Detect which cell encompasses the target text, then output its [X, Y] center coordinate. 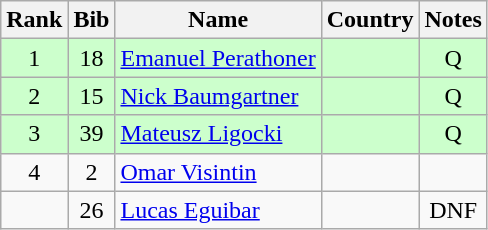
Mateusz Ligocki [218, 134]
Emanuel Perathoner [218, 58]
Lucas Eguibar [218, 210]
Rank [34, 20]
4 [34, 172]
18 [92, 58]
Country [370, 20]
15 [92, 96]
Name [218, 20]
1 [34, 58]
Omar Visintin [218, 172]
26 [92, 210]
DNF [453, 210]
Nick Baumgartner [218, 96]
3 [34, 134]
Notes [453, 20]
Bib [92, 20]
39 [92, 134]
